Extract the [x, y] coordinate from the center of the cell holding the provided text.  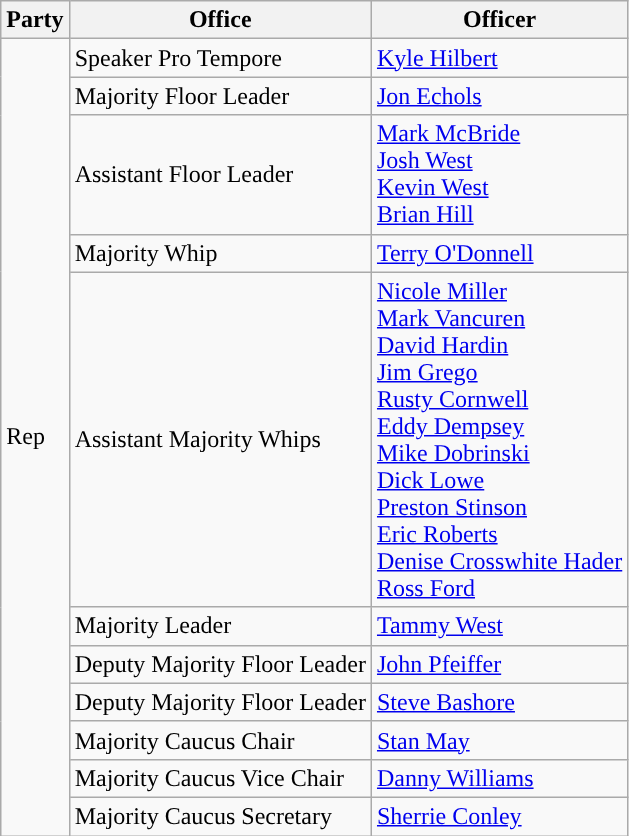
Majority Caucus Vice Chair [220, 778]
Assistant Floor Leader [220, 174]
Speaker Pro Tempore [220, 58]
Office [220, 20]
Terry O'Donnell [499, 253]
Stan May [499, 740]
Majority Caucus Chair [220, 740]
Assistant Majority Whips [220, 440]
Danny Williams [499, 778]
Tammy West [499, 626]
Majority Leader [220, 626]
Mark McBrideJosh WestKevin WestBrian Hill [499, 174]
Jon Echols [499, 96]
Majority Caucus Secretary [220, 816]
Sherrie Conley [499, 816]
Steve Bashore [499, 702]
Majority Whip [220, 253]
Officer [499, 20]
John Pfeiffer [499, 664]
Rep [35, 438]
Party [35, 20]
Majority Floor Leader [220, 96]
Kyle Hilbert [499, 58]
